Determine the [x, y] coordinate at the center of the cell enclosing the given text.  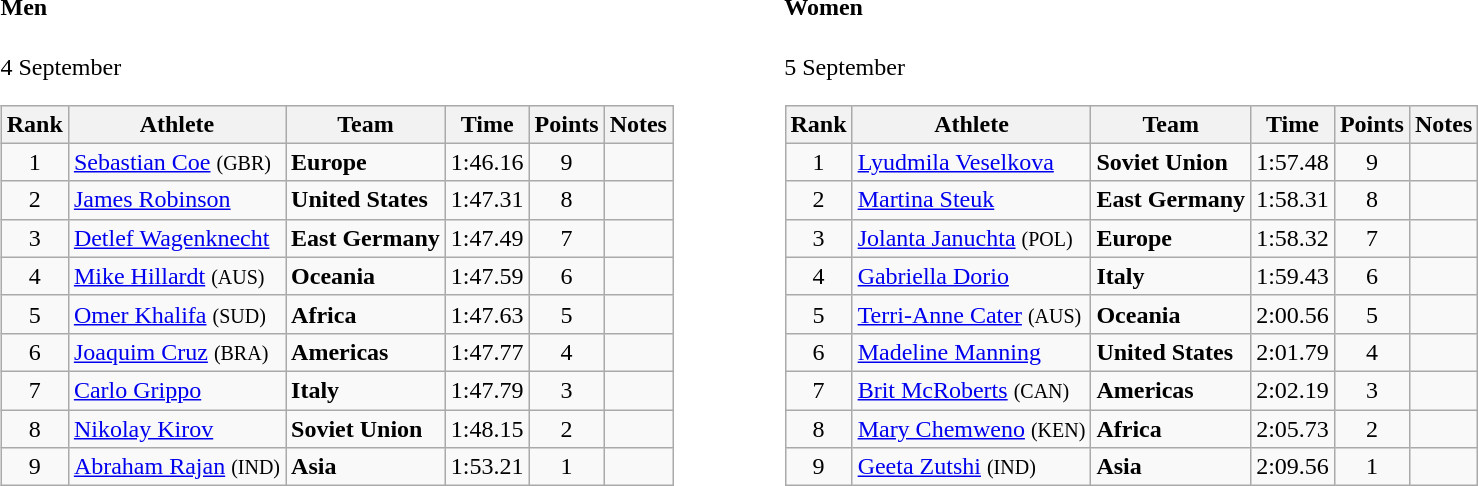
1:58.31 [1293, 200]
Omer Khalifa (SUD) [176, 314]
Jolanta Januchta (POL) [972, 238]
1:47.59 [487, 276]
Gabriella Dorio [972, 276]
Brit McRoberts (CAN) [972, 390]
Sebastian Coe (GBR) [176, 162]
1:47.31 [487, 200]
Nikolay Kirov [176, 429]
Mike Hillardt (AUS) [176, 276]
2:02.19 [1293, 390]
1:53.21 [487, 467]
1:47.77 [487, 352]
1:47.63 [487, 314]
Detlef Wagenknecht [176, 238]
1:47.49 [487, 238]
1:58.32 [1293, 238]
Martina Steuk [972, 200]
Abraham Rajan (IND) [176, 467]
Lyudmila Veselkova [972, 162]
Madeline Manning [972, 352]
Joaquim Cruz (BRA) [176, 352]
Carlo Grippo [176, 390]
1:59.43 [1293, 276]
Mary Chemweno (KEN) [972, 429]
Geeta Zutshi (IND) [972, 467]
James Robinson [176, 200]
1:57.48 [1293, 162]
1:46.16 [487, 162]
2:01.79 [1293, 352]
2:09.56 [1293, 467]
Terri-Anne Cater (AUS) [972, 314]
2:05.73 [1293, 429]
1:47.79 [487, 390]
1:48.15 [487, 429]
2:00.56 [1293, 314]
